Return the [x, y] coordinate for the center point of the cell that contains the specified text.  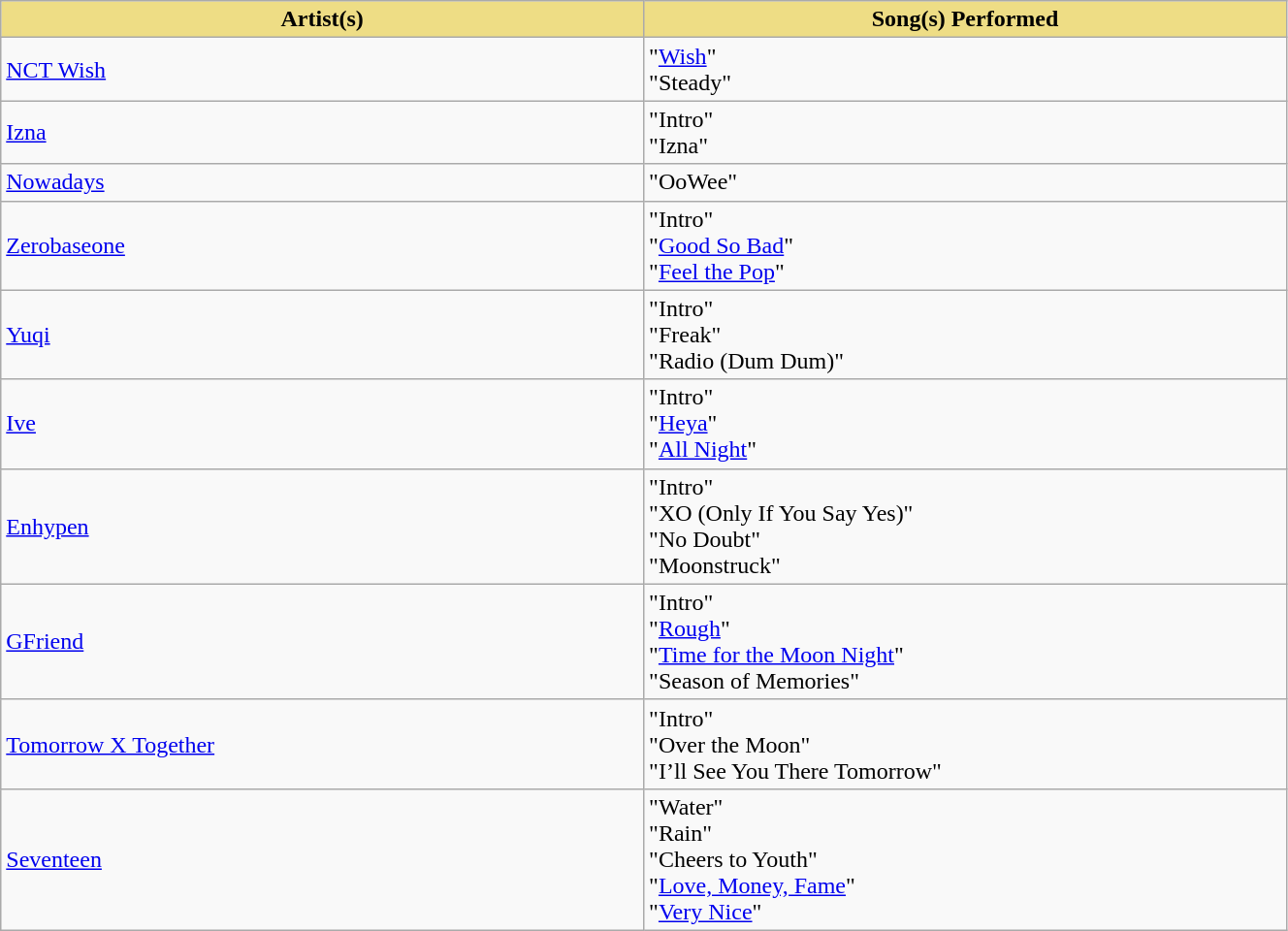
"Intro""Over the Moon" "I’ll See You There Tomorrow" [966, 744]
"Intro""Good So Bad" "Feel the Pop" [966, 245]
Yuqi [322, 335]
NCT Wish [322, 70]
Artist(s) [322, 19]
"Wish" "Steady" [966, 70]
"Intro""Rough" "Time for the Moon Night" "Season of Memories" [966, 642]
Song(s) Performed [966, 19]
"OoWee" [966, 182]
Ive [322, 424]
Seventeen [322, 859]
Enhypen [322, 526]
"Intro""XO (Only If You Say Yes)" "No Doubt" "Moonstruck" [966, 526]
GFriend [322, 642]
Tomorrow X Together [322, 744]
"Water" "Rain" "Cheers to Youth" "Love, Money, Fame" "Very Nice" [966, 859]
Izna [322, 132]
"Intro""Izna" [966, 132]
Nowadays [322, 182]
"Intro""Heya" "All Night" [966, 424]
"Intro""Freak" "Radio (Dum Dum)" [966, 335]
Zerobaseone [322, 245]
